Detect which cell encompasses the target text, then output its [X, Y] center coordinate. 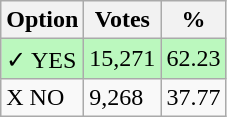
9,268 [122, 97]
37.77 [194, 97]
✓ YES [42, 59]
% [194, 20]
62.23 [194, 59]
Votes [122, 20]
Option [42, 20]
X NO [42, 97]
15,271 [122, 59]
